Provide the (X, Y) coordinate of the cell's center where the given text is located.  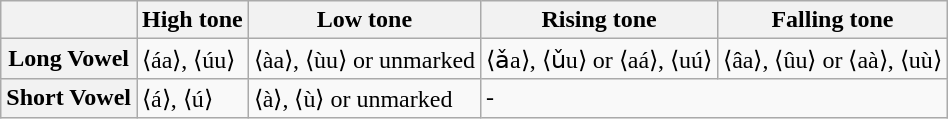
⟨ǎa⟩, ⟨ǔu⟩ or ⟨aá⟩, ⟨uú⟩ (600, 59)
⟨à⟩, ⟨ù⟩ or unmarked (364, 98)
- (714, 98)
⟨âa⟩, ⟨ûu⟩ or ⟨aà⟩, ⟨uù⟩ (833, 59)
Long Vowel (69, 59)
High tone (192, 20)
⟨á⟩, ⟨ú⟩ (192, 98)
⟨àa⟩, ⟨ùu⟩ or unmarked (364, 59)
⟨áa⟩, ⟨úu⟩ (192, 59)
Rising tone (600, 20)
Falling tone (833, 20)
Low tone (364, 20)
Short Vowel (69, 98)
